Capture the cell that displays the provided text and extract its (x, y) central coordinate. 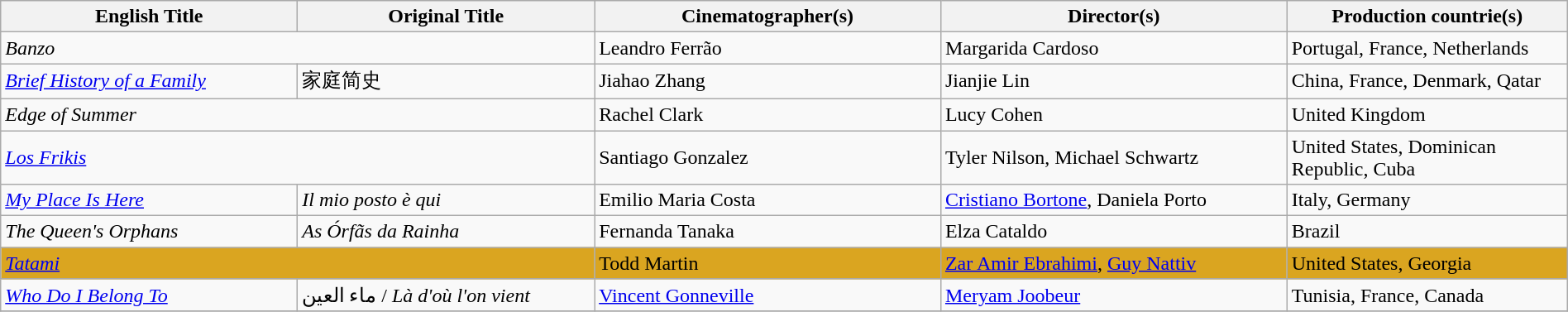
Fernanda Tanaka (767, 232)
Zar Amir Ebrahimi, Guy Nattiv (1113, 263)
Vincent Gonneville (767, 295)
Rachel Clark (767, 114)
English Title (149, 17)
Elza Cataldo (1113, 232)
Los Frikis (298, 157)
Edge of Summer (298, 114)
Leandro Ferrão (767, 48)
Meryam Joobeur (1113, 295)
United Kingdom (1427, 114)
My Place Is Here (149, 200)
ماء العين / Là d'où l'on vient (447, 295)
Cristiano Bortone, Daniela Porto (1113, 200)
Production countrie(s) (1427, 17)
Tatami (298, 263)
Santiago Gonzalez (767, 157)
As Órfãs da Rainha (447, 232)
Italy, Germany (1427, 200)
Todd Martin (767, 263)
Banzo (298, 48)
Jiahao Zhang (767, 81)
Director(s) (1113, 17)
Lucy Cohen (1113, 114)
China, France, Denmark, Qatar (1427, 81)
Il mio posto è qui (447, 200)
Emilio Maria Costa (767, 200)
The Queen's Orphans (149, 232)
Tyler Nilson, Michael Schwartz (1113, 157)
Portugal, France, Netherlands (1427, 48)
United States, Georgia (1427, 263)
Cinematographer(s) (767, 17)
Who Do I Belong To (149, 295)
United States, Dominican Republic, Cuba (1427, 157)
Margarida Cardoso (1113, 48)
Brazil (1427, 232)
Original Title (447, 17)
家庭简史 (447, 81)
Brief History of a Family (149, 81)
Tunisia, France, Canada (1427, 295)
Jianjie Lin (1113, 81)
